Return the [x, y] coordinate for the center point of the cell that contains the specified text.  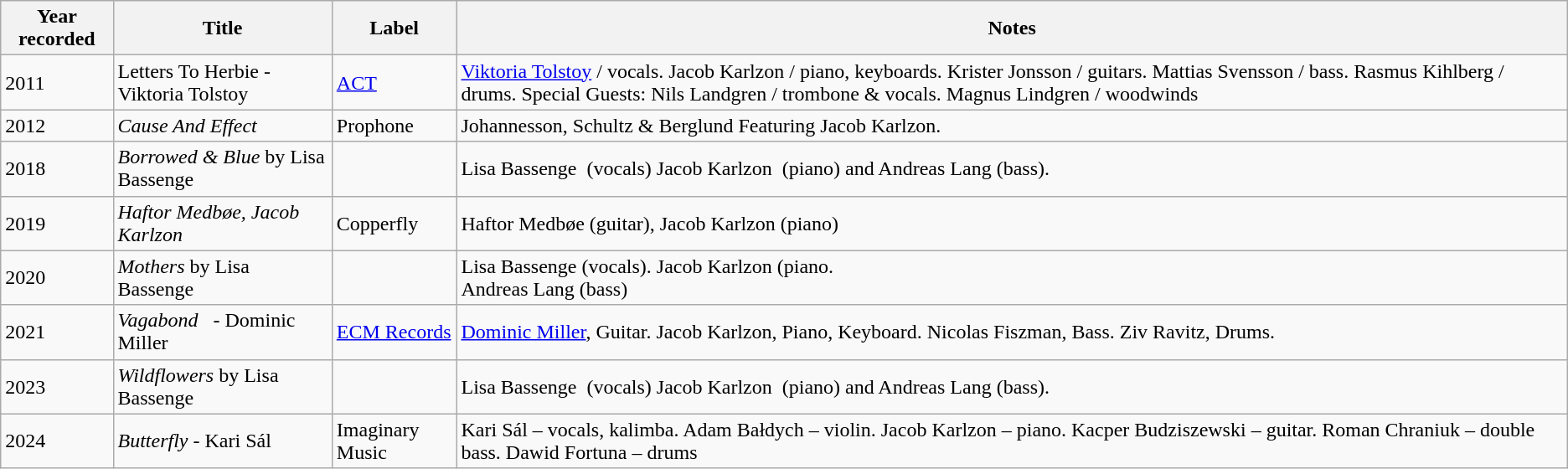
Vagabond - Dominic Miller [223, 332]
2012 [57, 126]
2021 [57, 332]
Imaginary Music [394, 441]
Year recorded [57, 28]
Haftor Medbøe, Jacob Karlzon [223, 223]
2011 [57, 82]
Label [394, 28]
Johannesson, Schultz & Berglund Featuring Jacob Karlzon. [1012, 126]
ACT [394, 82]
Letters To Herbie - Viktoria Tolstoy [223, 82]
Title [223, 28]
2020 [57, 278]
Butterfly - Kari Sál [223, 441]
Prophone [394, 126]
Wildflowers by Lisa Bassenge [223, 387]
2018 [57, 169]
2024 [57, 441]
Mothers by Lisa Bassenge [223, 278]
Copperfly [394, 223]
Lisa Bassenge (vocals). Jacob Karlzon (piano.Andreas Lang (bass) [1012, 278]
2019 [57, 223]
Cause And Effect [223, 126]
Haftor Medbøe (guitar), Jacob Karlzon (piano) [1012, 223]
2023 [57, 387]
Borrowed & Blue by Lisa Bassenge [223, 169]
ECM Records [394, 332]
Dominic Miller, Guitar. Jacob Karlzon, Piano, Keyboard. Nicolas Fiszman, Bass. Ziv Ravitz, Drums. [1012, 332]
Notes [1012, 28]
